Identify which cell holds the provided text, then report its (x, y) central coordinate. 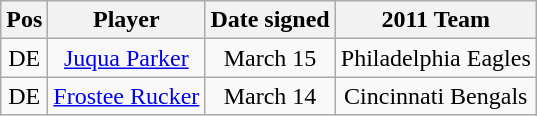
Cincinnati Bengals (436, 96)
Player (126, 20)
Philadelphia Eagles (436, 58)
Date signed (270, 20)
March 14 (270, 96)
Frostee Rucker (126, 96)
Pos (24, 20)
Juqua Parker (126, 58)
2011 Team (436, 20)
March 15 (270, 58)
